Return [x, y] of the center of cell containing provided text 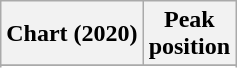
Peakposition [189, 34]
Chart (2020) [72, 34]
